Identify which cell holds the provided text, then report its (x, y) central coordinate. 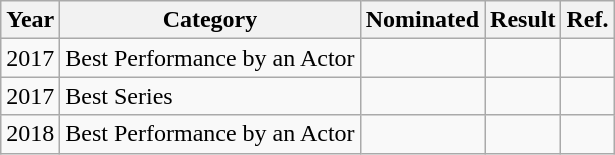
2018 (30, 134)
Result (523, 20)
Year (30, 20)
Nominated (422, 20)
Best Series (210, 96)
Ref. (588, 20)
Category (210, 20)
